Pinpoint the cell where the given text exists, returning its (X, Y) midpoint coordinate. 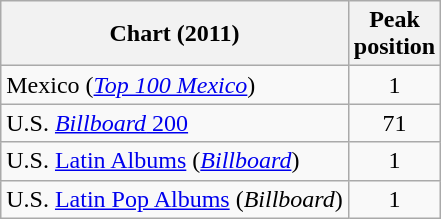
U.S. Billboard 200 (175, 123)
Peakposition (394, 34)
Chart (2011) (175, 34)
U.S. Latin Pop Albums (Billboard) (175, 199)
U.S. Latin Albums (Billboard) (175, 161)
71 (394, 123)
Mexico (Top 100 Mexico) (175, 85)
